Determine the (X, Y) coordinate at the center of the cell enclosing the given text.  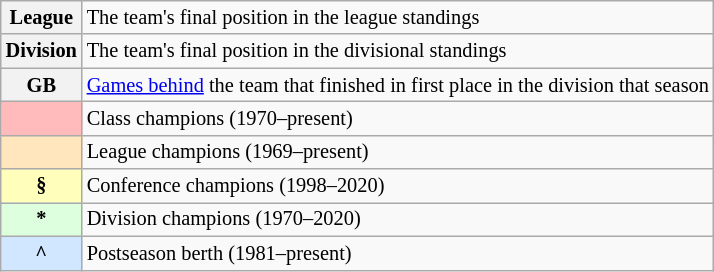
GB (42, 85)
The team's final position in the league standings (398, 17)
Division champions (1970–2020) (398, 219)
The team's final position in the divisional standings (398, 51)
^ (42, 253)
§ (42, 186)
Division (42, 51)
Games behind the team that finished in first place in the division that season (398, 85)
Class champions (1970–present) (398, 118)
League (42, 17)
League champions (1969–present) (398, 152)
Conference champions (1998–2020) (398, 186)
* (42, 219)
Postseason berth (1981–present) (398, 253)
